Search for the cell housing the specified text and yield its [x, y] center coordinate. 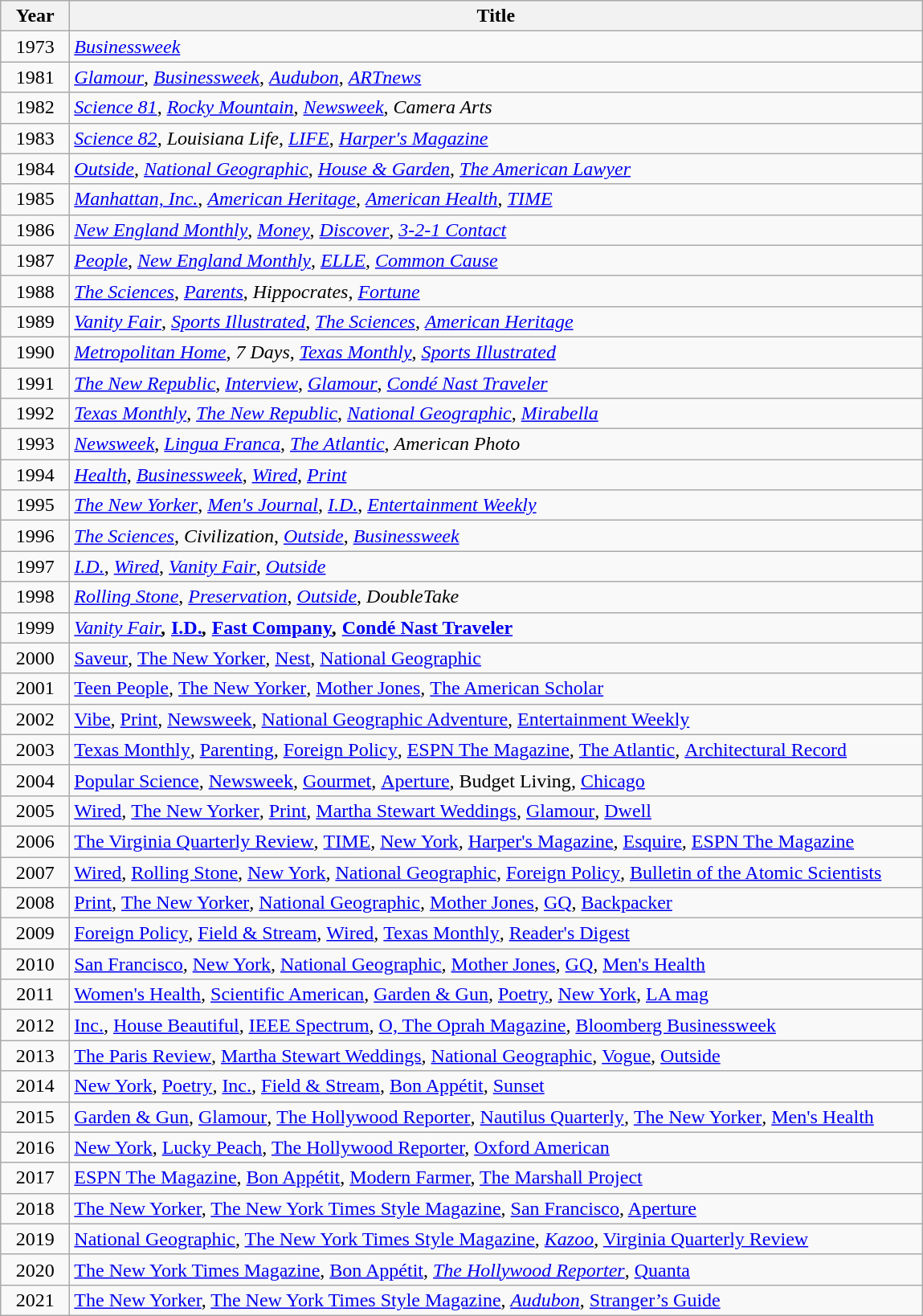
Newsweek, Lingua Franca, The Atlantic, American Photo [496, 444]
Wired, Rolling Stone, New York, National Geographic, Foreign Policy, Bulletin of the Atomic Scientists [496, 872]
Foreign Policy, Field & Stream, Wired, Texas Monthly, Reader's Digest [496, 934]
2008 [35, 903]
The New Yorker, Men's Journal, I.D., Entertainment Weekly [496, 505]
1984 [35, 169]
2007 [35, 872]
Wired, The New Yorker, Print, Martha Stewart Weddings, Glamour, Dwell [496, 811]
1992 [35, 414]
Texas Monthly, Parenting, Foreign Policy, ESPN The Magazine, The Atlantic, Architectural Record [496, 750]
The Sciences, Parents, Hippocrates, Fortune [496, 291]
Health, Businessweek, Wired, Print [496, 475]
Popular Science, Newsweek, Gourmet, Aperture, Budget Living, Chicago [496, 780]
I.D., Wired, Vanity Fair, Outside [496, 566]
2000 [35, 658]
1999 [35, 627]
Science 82, Louisiana Life, LIFE, Harper's Magazine [496, 138]
2020 [35, 1269]
2013 [35, 1056]
The Sciences, Civilization, Outside, Businessweek [496, 536]
Businessweek [496, 47]
1990 [35, 352]
The New Yorker, The New York Times Style Magazine, Audubon, Stranger’s Guide [496, 1300]
2006 [35, 841]
New York, Poetry, Inc., Field & Stream, Bon Appétit, Sunset [496, 1086]
2003 [35, 750]
1989 [35, 321]
New York, Lucky Peach, The Hollywood Reporter, Oxford American [496, 1147]
Texas Monthly, The New Republic, National Geographic, Mirabella [496, 414]
2001 [35, 689]
New England Monthly, Money, Discover, 3-2-1 Contact [496, 230]
2012 [35, 1025]
2010 [35, 964]
Manhattan, Inc., American Heritage, American Health, TIME [496, 199]
The New Yorker, The New York Times Style Magazine, San Francisco, Aperture [496, 1208]
2004 [35, 780]
1983 [35, 138]
2019 [35, 1239]
2021 [35, 1300]
Inc., House Beautiful, IEEE Spectrum, O, The Oprah Magazine, Bloomberg Businessweek [496, 1025]
1985 [35, 199]
1993 [35, 444]
1996 [35, 536]
2017 [35, 1178]
1997 [35, 566]
1981 [35, 77]
Women's Health, Scientific American, Garden & Gun, Poetry, New York, LA mag [496, 995]
2002 [35, 719]
Year [35, 16]
Outside, National Geographic, House & Garden, The American Lawyer [496, 169]
People, New England Monthly, ELLE, Common Cause [496, 260]
1995 [35, 505]
The Virginia Quarterly Review, TIME, New York, Harper's Magazine, Esquire, ESPN The Magazine [496, 841]
2011 [35, 995]
Teen People, The New Yorker, Mother Jones, The American Scholar [496, 689]
Garden & Gun, Glamour, The Hollywood Reporter, Nautilus Quarterly, The New Yorker, Men's Health [496, 1117]
1998 [35, 597]
2009 [35, 934]
Vibe, Print, Newsweek, National Geographic Adventure, Entertainment Weekly [496, 719]
Vanity Fair, I.D., Fast Company, Condé Nast Traveler [496, 627]
1973 [35, 47]
The Paris Review, Martha Stewart Weddings, National Geographic, Vogue, Outside [496, 1056]
1982 [35, 108]
2014 [35, 1086]
Rolling Stone, Preservation, Outside, DoubleTake [496, 597]
The New Republic, Interview, Glamour, Condé Nast Traveler [496, 383]
2016 [35, 1147]
2015 [35, 1117]
Title [496, 16]
1986 [35, 230]
Print, The New Yorker, National Geographic, Mother Jones, GQ, Backpacker [496, 903]
Glamour, Businessweek, Audubon, ARTnews [496, 77]
2018 [35, 1208]
Metropolitan Home, 7 Days, Texas Monthly, Sports Illustrated [496, 352]
San Francisco, New York, National Geographic, Mother Jones, GQ, Men's Health [496, 964]
Vanity Fair, Sports Illustrated, The Sciences, American Heritage [496, 321]
ESPN The Magazine, Bon Appétit, Modern Farmer, The Marshall Project [496, 1178]
1987 [35, 260]
1994 [35, 475]
The New York Times Magazine, Bon Appétit, The Hollywood Reporter, Quanta [496, 1269]
2005 [35, 811]
Saveur, The New Yorker, Nest, National Geographic [496, 658]
Science 81, Rocky Mountain, Newsweek, Camera Arts [496, 108]
National Geographic, The New York Times Style Magazine, Kazoo, Virginia Quarterly Review [496, 1239]
1988 [35, 291]
1991 [35, 383]
